Return (x, y) of the center of cell containing provided text 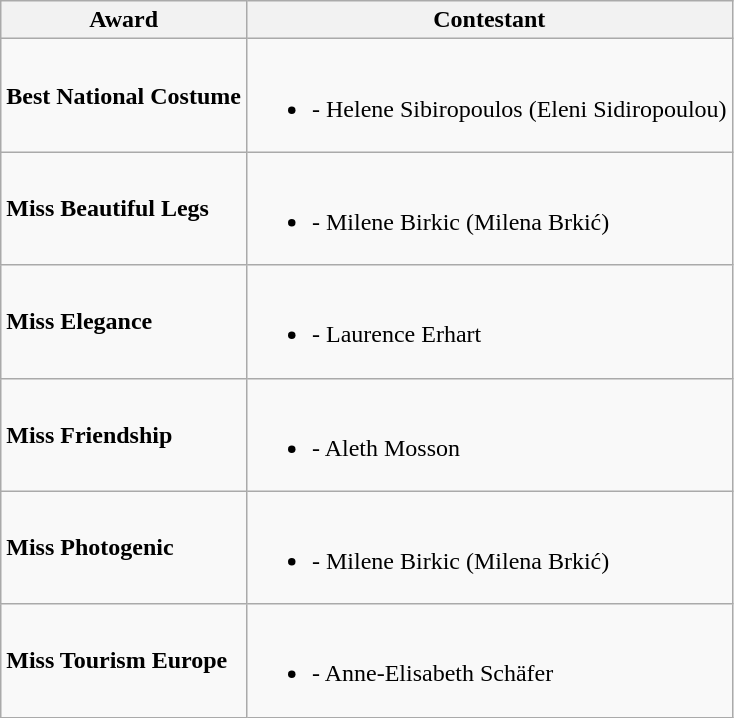
- Helene Sibiropoulos (Eleni Sidiropoulou) (489, 96)
Miss Elegance (124, 322)
Miss Beautiful Legs (124, 208)
- Anne-Elisabeth Schäfer (489, 660)
Award (124, 20)
Miss Tourism Europe (124, 660)
Miss Friendship (124, 434)
- Laurence Erhart (489, 322)
Best National Costume (124, 96)
Contestant (489, 20)
Miss Photogenic (124, 548)
- Aleth Mosson (489, 434)
